Capture the cell that displays the provided text and extract its [x, y] central coordinate. 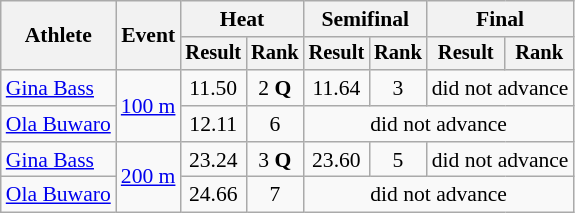
23.24 [213, 160]
Athlete [58, 36]
11.50 [213, 88]
2 Q [275, 88]
100 m [148, 106]
Semifinal [366, 19]
200 m [148, 178]
Event [148, 36]
11.64 [337, 88]
12.11 [213, 124]
24.66 [213, 195]
5 [398, 160]
23.60 [337, 160]
3 Q [275, 160]
6 [275, 124]
3 [398, 88]
Final [500, 19]
Heat [242, 19]
7 [275, 195]
